Extract the [X, Y] coordinate from the center of the cell holding the provided text.  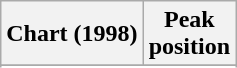
Chart (1998) [72, 34]
Peakposition [189, 34]
